Scan for the cell matching the given text and deliver its (x, y) coordinate at center. 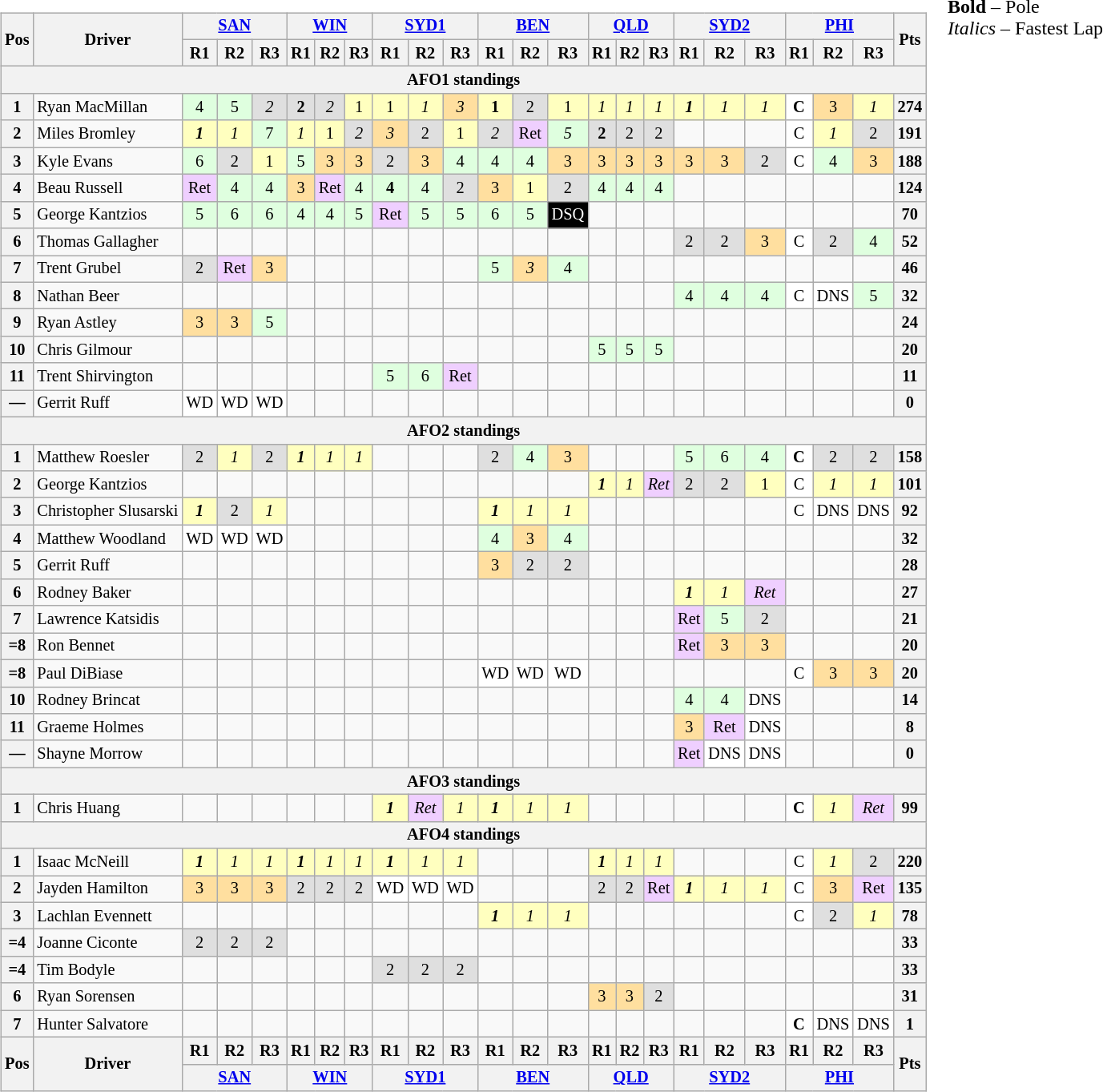
Lawrence Katsidis (107, 619)
101 (910, 485)
AFO2 standings (463, 430)
Joanne Ciconte (107, 943)
Nathan Beer (107, 296)
14 (910, 700)
Matthew Roesler (107, 457)
Rodney Brincat (107, 700)
Graeme Holmes (107, 727)
Paul DiBiase (107, 673)
Lachlan Evennett (107, 916)
135 (910, 889)
78 (910, 916)
191 (910, 134)
99 (910, 808)
Isaac McNeill (107, 862)
9 (17, 323)
27 (910, 592)
Trent Grubel (107, 269)
AFO1 standings (463, 80)
Ryan MacMillan (107, 107)
52 (910, 242)
158 (910, 457)
AFO4 standings (463, 835)
Thomas Gallagher (107, 242)
Kyle Evans (107, 161)
274 (910, 107)
Shayne Morrow (107, 754)
220 (910, 862)
Trent Shirvington (107, 377)
124 (910, 188)
Chris Huang (107, 808)
Beau Russell (107, 188)
Chris Gilmour (107, 350)
Christopher Slusarski (107, 511)
21 (910, 619)
Rodney Baker (107, 592)
Jayden Hamilton (107, 889)
Matthew Woodland (107, 538)
188 (910, 161)
28 (910, 566)
Ron Bennet (107, 647)
31 (910, 997)
24 (910, 323)
70 (910, 215)
46 (910, 269)
92 (910, 511)
AFO3 standings (463, 781)
Tim Bodyle (107, 970)
Miles Bromley (107, 134)
DSQ (568, 215)
Ryan Sorensen (107, 997)
Ryan Astley (107, 323)
Hunter Salvatore (107, 1024)
